Provide the (x, y) coordinate of the cell's center where the given text is located.  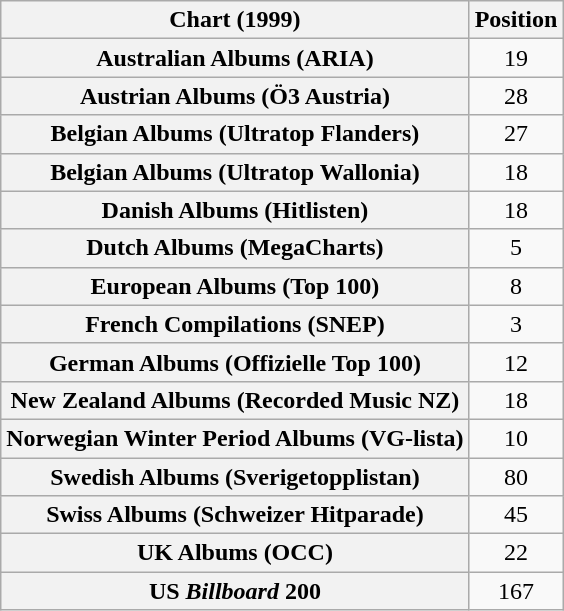
Belgian Albums (Ultratop Wallonia) (235, 172)
27 (516, 134)
8 (516, 286)
Swedish Albums (Sverigetopplistan) (235, 477)
Chart (1999) (235, 20)
22 (516, 553)
New Zealand Albums (Recorded Music NZ) (235, 400)
Position (516, 20)
Belgian Albums (Ultratop Flanders) (235, 134)
Swiss Albums (Schweizer Hitparade) (235, 515)
Australian Albums (ARIA) (235, 58)
German Albums (Offizielle Top 100) (235, 362)
UK Albums (OCC) (235, 553)
19 (516, 58)
Danish Albums (Hitlisten) (235, 210)
167 (516, 591)
US Billboard 200 (235, 591)
Dutch Albums (MegaCharts) (235, 248)
Norwegian Winter Period Albums (VG-lista) (235, 438)
80 (516, 477)
5 (516, 248)
45 (516, 515)
3 (516, 324)
28 (516, 96)
Austrian Albums (Ö3 Austria) (235, 96)
12 (516, 362)
French Compilations (SNEP) (235, 324)
European Albums (Top 100) (235, 286)
10 (516, 438)
